Capture the cell that displays the provided text and extract its (X, Y) central coordinate. 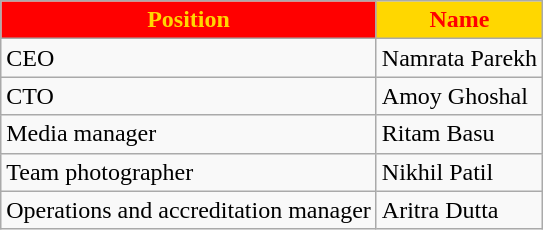
CEO (189, 58)
Position (189, 20)
Aritra Dutta (459, 210)
Ritam Basu (459, 134)
CTO (189, 96)
Name (459, 20)
Operations and accreditation manager (189, 210)
Media manager (189, 134)
Nikhil Patil (459, 172)
Amoy Ghoshal (459, 96)
Team photographer (189, 172)
Namrata Parekh (459, 58)
